Pinpoint the cell where the given text exists, returning its [X, Y] midpoint coordinate. 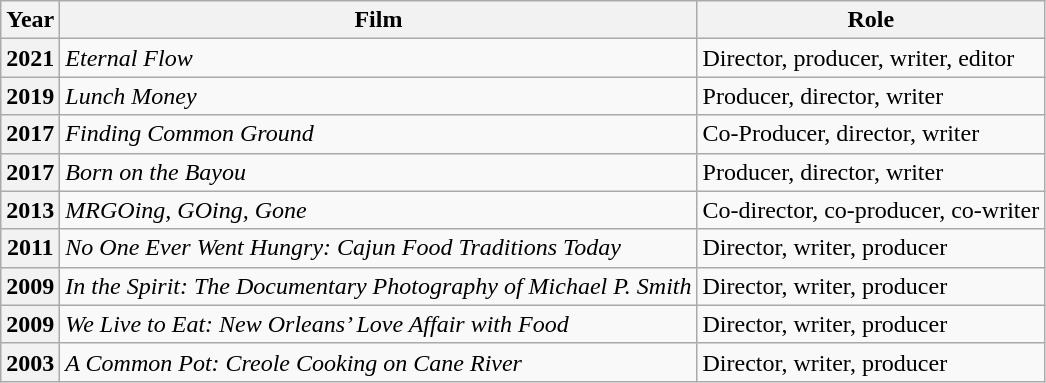
Co-director, co-producer, co-writer [871, 210]
We Live to Eat: New Orleans’ Love Affair with Food [378, 324]
Film [378, 20]
Lunch Money [378, 96]
No One Ever Went Hungry: Cajun Food Traditions Today [378, 248]
2019 [30, 96]
2003 [30, 362]
In the Spirit: The Documentary Photography of Michael P. Smith [378, 286]
Year [30, 20]
MRGOing, GOing, Gone [378, 210]
2011 [30, 248]
Co-Producer, director, writer [871, 134]
2013 [30, 210]
2021 [30, 58]
Role [871, 20]
Eternal Flow [378, 58]
Finding Common Ground [378, 134]
A Common Pot: Creole Cooking on Cane River [378, 362]
Born on the Bayou [378, 172]
Director, producer, writer, editor [871, 58]
